Capture the cell that displays the provided text and extract its [X, Y] central coordinate. 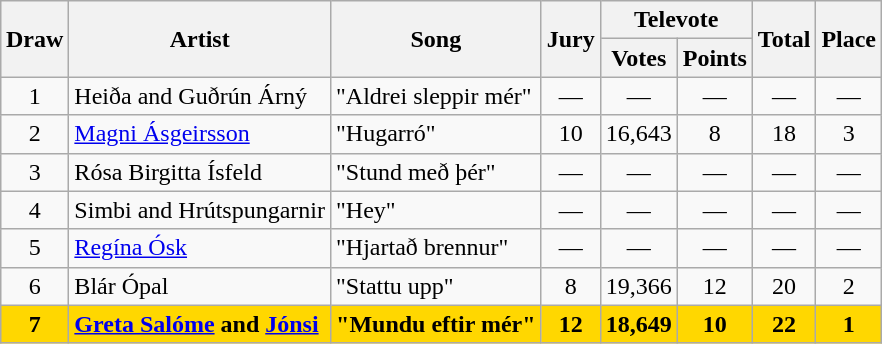
Jury [570, 39]
22 [784, 324]
Televote [676, 20]
6 [34, 286]
7 [34, 324]
Simbi and Hrútspungarnir [200, 210]
Heiða and Guðrún Árný [200, 96]
"Stund með þér" [436, 172]
Greta Salóme and Jónsi [200, 324]
Place [849, 39]
Rósa Birgitta Ísfeld [200, 172]
Total [784, 39]
Artist [200, 39]
4 [34, 210]
18,649 [638, 324]
Magni Ásgeirsson [200, 134]
"Aldrei sleppir mér" [436, 96]
20 [784, 286]
16,643 [638, 134]
Votes [638, 58]
19,366 [638, 286]
Blár Ópal [200, 286]
18 [784, 134]
"Mundu eftir mér" [436, 324]
"Stattu upp" [436, 286]
"Hugarró" [436, 134]
Points [714, 58]
5 [34, 248]
Draw [34, 39]
Regína Ósk [200, 248]
"Hjartað brennur" [436, 248]
"Hey" [436, 210]
Song [436, 39]
